Capture the cell that displays the provided text and extract its (X, Y) central coordinate. 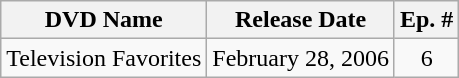
6 (426, 58)
DVD Name (104, 20)
Television Favorites (104, 58)
Ep. # (426, 20)
February 28, 2006 (301, 58)
Release Date (301, 20)
